Output the [X, Y] coordinate of the center of the cell containing the given text.  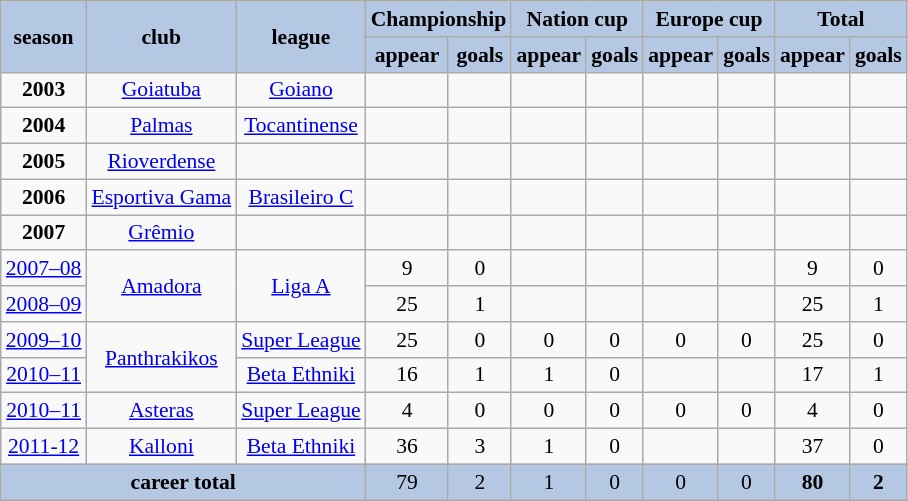
80 [812, 482]
Palmas [161, 126]
Grêmio [161, 233]
Nation cup [577, 19]
Liga A [300, 286]
79 [408, 482]
Europe cup [709, 19]
2007 [44, 233]
Goiatuba [161, 90]
career total [184, 482]
2006 [44, 197]
league [300, 36]
Total [841, 19]
36 [408, 447]
season [44, 36]
Esportiva Gama [161, 197]
Rioverdense [161, 162]
2005 [44, 162]
Amadora [161, 286]
3 [480, 447]
2009–10 [44, 340]
club [161, 36]
Brasileiro C [300, 197]
2008–09 [44, 304]
Kalloni [161, 447]
16 [408, 375]
Championship [439, 19]
Panthrakikos [161, 358]
Tocantinense [300, 126]
2004 [44, 126]
Goiano [300, 90]
2003 [44, 90]
17 [812, 375]
2007–08 [44, 269]
2011-12 [44, 447]
Asteras [161, 411]
37 [812, 447]
